Return the (X, Y) coordinate for the center point of the cell that contains the specified text.  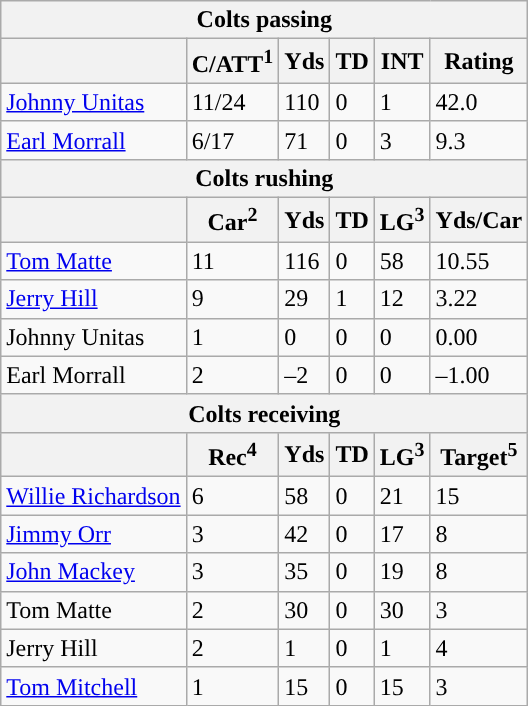
29 (304, 299)
Car2 (232, 220)
INT (402, 62)
Yds/Car (479, 220)
71 (304, 140)
10.55 (479, 261)
0.00 (479, 337)
Colts passing (264, 20)
42 (304, 534)
Willie Richardson (94, 496)
110 (304, 102)
Jimmy Orr (94, 534)
6/17 (232, 140)
4 (479, 648)
35 (304, 572)
42.0 (479, 102)
17 (402, 534)
Target5 (479, 454)
Tom Mitchell (94, 686)
116 (304, 261)
–1.00 (479, 375)
C/ATT1 (232, 62)
19 (402, 572)
3.22 (479, 299)
12 (402, 299)
9.3 (479, 140)
Colts receiving (264, 413)
John Mackey (94, 572)
9 (232, 299)
–2 (304, 375)
Colts rushing (264, 178)
Rec4 (232, 454)
Rating (479, 62)
21 (402, 496)
11 (232, 261)
11/24 (232, 102)
6 (232, 496)
